Return (X, Y) of the center of cell containing provided text 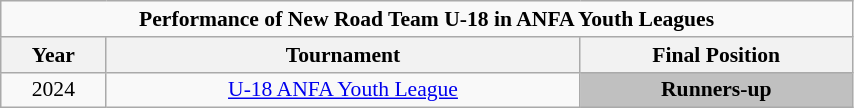
Performance of New Road Team U-18 in ANFA Youth Leagues (427, 19)
Tournament (343, 55)
Runners-up (716, 90)
U-18 ANFA Youth League (343, 90)
2024 (54, 90)
Final Position (716, 55)
Year (54, 55)
